Scan for the cell matching the given text and deliver its (x, y) coordinate at center. 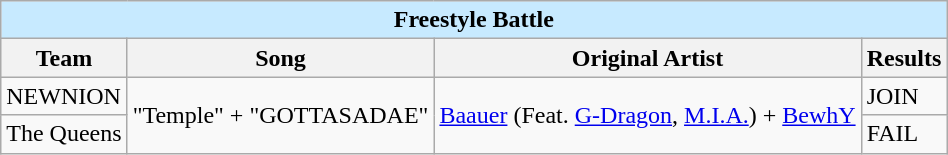
FAIL (904, 134)
NEWNION (64, 96)
Original Artist (648, 58)
Team (64, 58)
Song (280, 58)
The Queens (64, 134)
"Temple" + "GOTTASADAE" (280, 115)
Freestyle Battle (474, 20)
Results (904, 58)
JOIN (904, 96)
Baauer (Feat. G-Dragon, M.I.A.) + BewhY (648, 115)
